Output the [X, Y] coordinate of the center of the cell containing the given text.  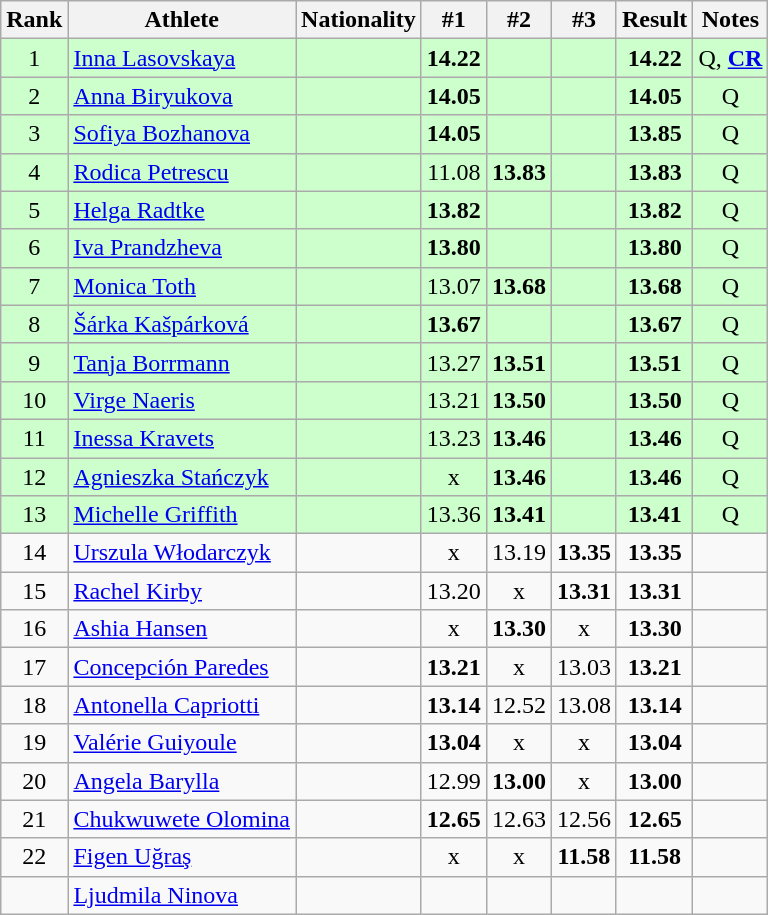
Figen Uğraş [182, 857]
15 [34, 591]
Angela Barylla [182, 781]
13.07 [454, 286]
Chukwuwete Olomina [182, 819]
#3 [584, 20]
13.08 [584, 705]
Tanja Borrmann [182, 362]
Result [654, 20]
13.23 [454, 438]
Ashia Hansen [182, 629]
13.85 [654, 134]
17 [34, 667]
6 [34, 248]
Rodica Petrescu [182, 172]
5 [34, 210]
Athlete [182, 20]
Sofiya Bozhanova [182, 134]
22 [34, 857]
Šárka Kašpárková [182, 324]
4 [34, 172]
13.19 [518, 553]
12.56 [584, 819]
18 [34, 705]
Antonella Capriotti [182, 705]
Rachel Kirby [182, 591]
12 [34, 477]
2 [34, 96]
16 [34, 629]
Rank [34, 20]
Agnieszka Stańczyk [182, 477]
Virge Naeris [182, 400]
3 [34, 134]
Michelle Griffith [182, 515]
#2 [518, 20]
21 [34, 819]
1 [34, 58]
11.08 [454, 172]
7 [34, 286]
20 [34, 781]
Concepción Paredes [182, 667]
12.52 [518, 705]
13 [34, 515]
12.99 [454, 781]
Iva Prandzheva [182, 248]
11 [34, 438]
Inessa Kravets [182, 438]
Inna Lasovskaya [182, 58]
9 [34, 362]
Ljudmila Ninova [182, 895]
Urszula Włodarczyk [182, 553]
Notes [730, 20]
Valérie Guiyoule [182, 743]
Q, CR [730, 58]
19 [34, 743]
13.20 [454, 591]
8 [34, 324]
14 [34, 553]
12.63 [518, 819]
Helga Radtke [182, 210]
Monica Toth [182, 286]
13.27 [454, 362]
Anna Biryukova [182, 96]
#1 [454, 20]
13.36 [454, 515]
13.03 [584, 667]
Nationality [359, 20]
10 [34, 400]
